Return [X, Y] of the center of cell containing provided text 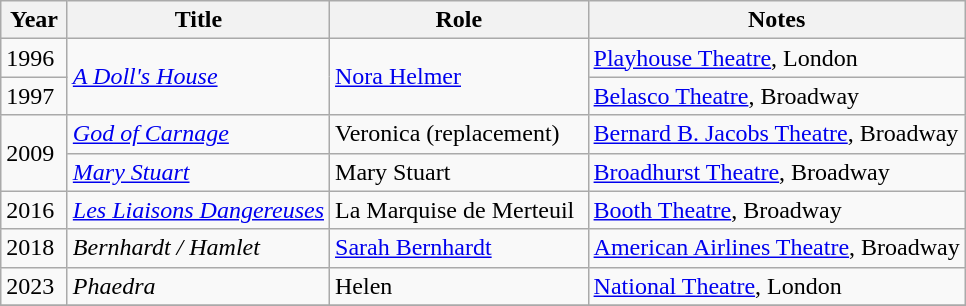
Year [34, 20]
Sarah Bernhardt [460, 248]
Phaedra [198, 286]
Role [460, 20]
Bernhardt / Hamlet [198, 248]
A Doll's House [198, 77]
Bernard B. Jacobs Theatre, Broadway [776, 134]
Broadhurst Theatre, Broadway [776, 172]
God of Carnage [198, 134]
Veronica (replacement) [460, 134]
Playhouse Theatre, London [776, 58]
1996 [34, 58]
National Theatre, London [776, 286]
Nora Helmer [460, 77]
2023 [34, 286]
Booth Theatre, Broadway [776, 210]
Les Liaisons Dangereuses [198, 210]
Belasco Theatre, Broadway [776, 96]
Title [198, 20]
Helen [460, 286]
2009 [34, 153]
American Airlines Theatre, Broadway [776, 248]
2018 [34, 248]
1997 [34, 96]
Notes [776, 20]
La Marquise de Merteuil [460, 210]
2016 [34, 210]
